Provide the (X, Y) coordinate of the cell's center where the given text is located.  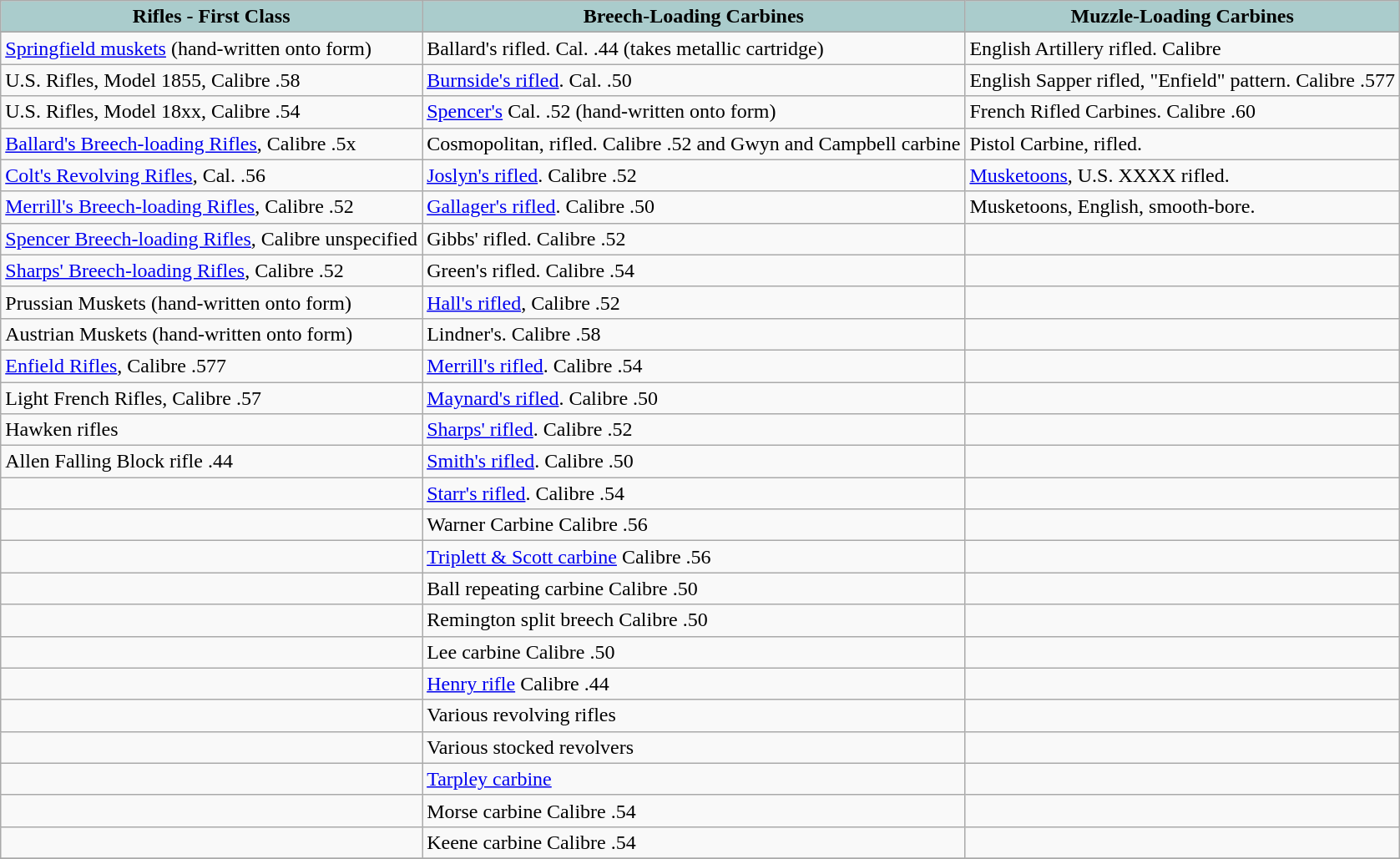
Keene carbine Calibre .54 (694, 842)
Spencer Breech-loading Rifles, Calibre unspecified (212, 239)
Enfield Rifles, Calibre .577 (212, 366)
Sharps' Breech-loading Rifles, Calibre .52 (212, 270)
Maynard's rifled. Calibre .50 (694, 398)
Tarpley carbine (694, 779)
Smith's rifled. Calibre .50 (694, 462)
Ballard's rifled. Cal. .44 (takes metallic cartridge) (694, 48)
Various stocked revolvers (694, 747)
Lindner's. Calibre .58 (694, 334)
Light French Rifles, Calibre .57 (212, 398)
Ballard's Breech-loading Rifles, Calibre .5x (212, 144)
French Rifled Carbines. Calibre .60 (1182, 112)
U.S. Rifles, Model 1855, Calibre .58 (212, 80)
Various revolving rifles (694, 715)
Pistol Carbine, rifled. (1182, 144)
English Sapper rifled, "Enfield" pattern. Calibre .577 (1182, 80)
Joslyn's rifled. Calibre .52 (694, 175)
English Artillery rifled. Calibre (1182, 48)
Austrian Muskets (hand-written onto form) (212, 334)
Triplett & Scott carbine Calibre .56 (694, 557)
Breech-Loading Carbines (694, 17)
Spencer's Cal. .52 (hand-written onto form) (694, 112)
Muzzle-Loading Carbines (1182, 17)
Musketoons, U.S. XXXX rifled. (1182, 175)
Lee carbine Calibre .50 (694, 652)
U.S. Rifles, Model 18xx, Calibre .54 (212, 112)
Green's rifled. Calibre .54 (694, 270)
Ball repeating carbine Calibre .50 (694, 589)
Musketoons, English, smooth-bore. (1182, 207)
Colt's Revolving Rifles, Cal. .56 (212, 175)
Hawken rifles (212, 430)
Burnside's rifled. Cal. .50 (694, 80)
Prussian Muskets (hand-written onto form) (212, 302)
Sharps' rifled. Calibre .52 (694, 430)
Merrill's Breech-loading Rifles, Calibre .52 (212, 207)
Merrill's rifled. Calibre .54 (694, 366)
Remington split breech Calibre .50 (694, 620)
Allen Falling Block rifle .44 (212, 462)
Hall's rifled, Calibre .52 (694, 302)
Cosmopolitan, rifled. Calibre .52 and Gwyn and Campbell carbine (694, 144)
Gallager's rifled. Calibre .50 (694, 207)
Starr's rifled. Calibre .54 (694, 493)
Gibbs' rifled. Calibre .52 (694, 239)
Rifles - First Class (212, 17)
Morse carbine Calibre .54 (694, 811)
Warner Carbine Calibre .56 (694, 525)
Henry rifle Calibre .44 (694, 684)
Springfield muskets (hand-written onto form) (212, 48)
